Output the [x, y] coordinate of the center of the cell containing the given text.  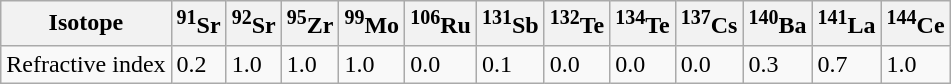
92Sr [254, 24]
106Ru [441, 24]
Isotope [86, 24]
0.3 [778, 64]
132Te [577, 24]
99Mo [372, 24]
0.1 [510, 64]
141La [846, 24]
95Zr [310, 24]
144Ce [916, 24]
0.7 [846, 64]
131Sb [510, 24]
140Ba [778, 24]
134Te [643, 24]
0.2 [198, 64]
137Cs [709, 24]
Refractive index [86, 64]
91Sr [198, 24]
